Extract the (x, y) coordinate from the center of the cell holding the provided text.  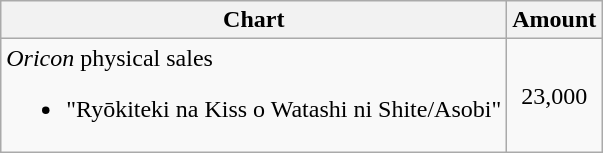
Amount (554, 20)
Chart (254, 20)
Oricon physical sales"Ryōkiteki na Kiss o Watashi ni Shite/Asobi" (254, 96)
23,000 (554, 96)
